For the text-containing cell, return its midpoint in (X, Y) coordinate format. 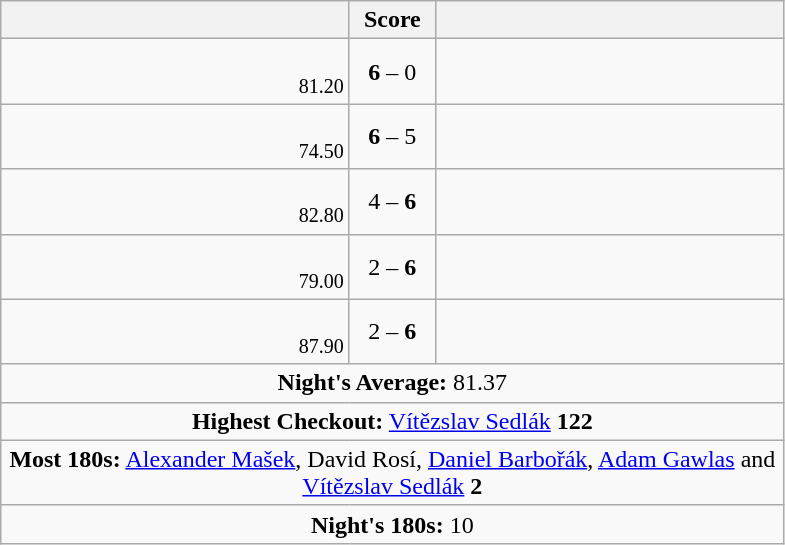
79.00 (176, 266)
Night's Average: 81.37 (392, 383)
Most 180s: Alexander Mašek, David Rosí, Daniel Barbořák, Adam Gawlas and Vítězslav Sedlák 2 (392, 472)
Score (392, 20)
81.20 (176, 72)
Highest Checkout: Vítězslav Sedlák 122 (392, 421)
Night's 180s: 10 (392, 524)
4 – 6 (392, 202)
6 – 5 (392, 136)
82.80 (176, 202)
6 – 0 (392, 72)
87.90 (176, 332)
74.50 (176, 136)
